Pinpoint the cell where the given text exists, returning its [X, Y] midpoint coordinate. 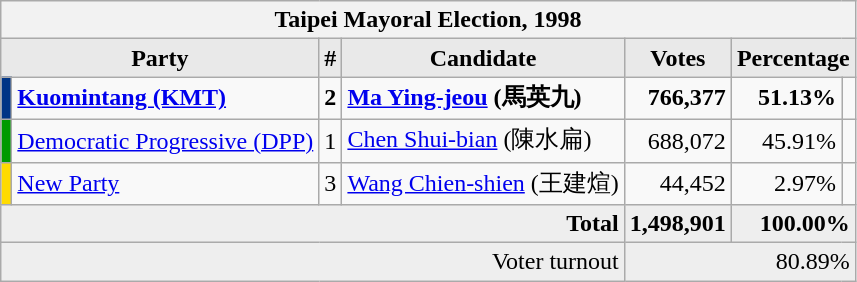
100.00% [793, 224]
Votes [678, 58]
Taipei Mayoral Election, 1998 [428, 20]
51.13% [786, 98]
Democratic Progressive (DPP) [166, 140]
Party [160, 58]
Wang Chien-shien (王建煊) [483, 184]
3 [330, 184]
45.91% [786, 140]
# [330, 58]
2.97% [786, 184]
Candidate [483, 58]
2 [330, 98]
Ma Ying-jeou (馬英九) [483, 98]
Percentage [793, 58]
Voter turnout [313, 262]
Total [313, 224]
Kuomintang (KMT) [166, 98]
1 [330, 140]
766,377 [678, 98]
688,072 [678, 140]
44,452 [678, 184]
1,498,901 [678, 224]
80.89% [740, 262]
New Party [166, 184]
Chen Shui-bian (陳水扁) [483, 140]
